Output the [x, y] coordinate of the center of the cell containing the given text.  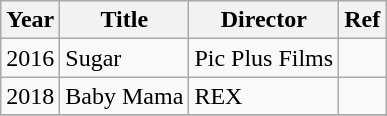
REX [264, 96]
Sugar [124, 58]
Ref [362, 20]
Title [124, 20]
Baby Mama [124, 96]
2018 [30, 96]
2016 [30, 58]
Pic Plus Films [264, 58]
Year [30, 20]
Director [264, 20]
